Output the (X, Y) coordinate of the center of the cell containing the given text.  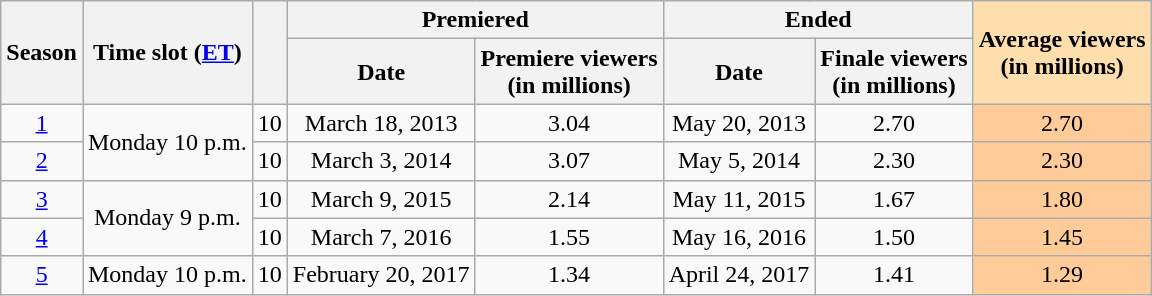
March 7, 2016 (381, 237)
1.41 (894, 275)
1.50 (894, 237)
5 (42, 275)
2 (42, 161)
3.04 (569, 123)
Time slot (ET) (167, 52)
March 18, 2013 (381, 123)
Season (42, 52)
1.34 (569, 275)
2.14 (569, 199)
March 9, 2015 (381, 199)
February 20, 2017 (381, 275)
1.67 (894, 199)
April 24, 2017 (739, 275)
1.55 (569, 237)
3 (42, 199)
1.45 (1062, 237)
May 16, 2016 (739, 237)
Finale viewers(in millions) (894, 72)
Monday 9 p.m. (167, 218)
1 (42, 123)
May 5, 2014 (739, 161)
4 (42, 237)
Premiere viewers(in millions) (569, 72)
March 3, 2014 (381, 161)
Premiered (475, 20)
Average viewers(in millions) (1062, 52)
May 11, 2015 (739, 199)
1.80 (1062, 199)
May 20, 2013 (739, 123)
Ended (818, 20)
3.07 (569, 161)
1.29 (1062, 275)
